For the text-containing cell, return its midpoint in (X, Y) coordinate format. 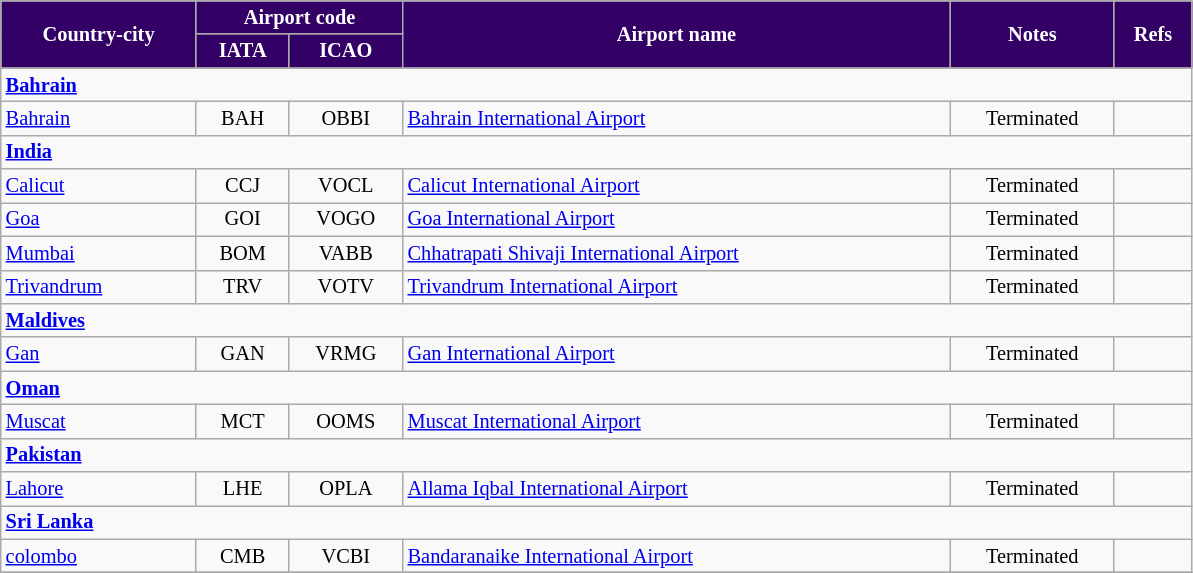
VOGO (346, 219)
Gan International Airport (677, 354)
GOI (242, 219)
Gan (99, 354)
OPLA (346, 489)
IATA (242, 51)
CMB (242, 556)
Country-city (99, 34)
VRMG (346, 354)
OOMS (346, 421)
Trivandrum International Airport (677, 287)
Goa (99, 219)
Sri Lanka (596, 522)
Notes (1032, 34)
colombo (99, 556)
LHE (242, 489)
Bandaranaike International Airport (677, 556)
Allama Iqbal International Airport (677, 489)
VOCL (346, 186)
CCJ (242, 186)
VABB (346, 253)
Pakistan (596, 455)
Mumbai (99, 253)
ICAO (346, 51)
VOTV (346, 287)
Bahrain International Airport (677, 118)
Muscat International Airport (677, 421)
Lahore (99, 489)
India (596, 152)
Airport name (677, 34)
TRV (242, 287)
GAN (242, 354)
Chhatrapati Shivaji International Airport (677, 253)
BAH (242, 118)
BOM (242, 253)
Refs (1152, 34)
Airport code (299, 17)
Calicut International Airport (677, 186)
OBBI (346, 118)
Oman (596, 388)
MCT (242, 421)
Goa International Airport (677, 219)
VCBI (346, 556)
Trivandrum (99, 287)
Muscat (99, 421)
Calicut (99, 186)
Maldives (596, 320)
